Locate the cell with the specified text and output its [x, y] center coordinate. 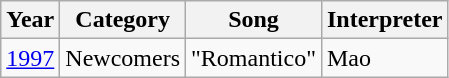
1997 [30, 58]
Song [254, 20]
Newcomers [123, 58]
Year [30, 20]
Mao [384, 58]
Category [123, 20]
Interpreter [384, 20]
"Romantico" [254, 58]
